Pinpoint the cell where the given text exists, returning its (X, Y) midpoint coordinate. 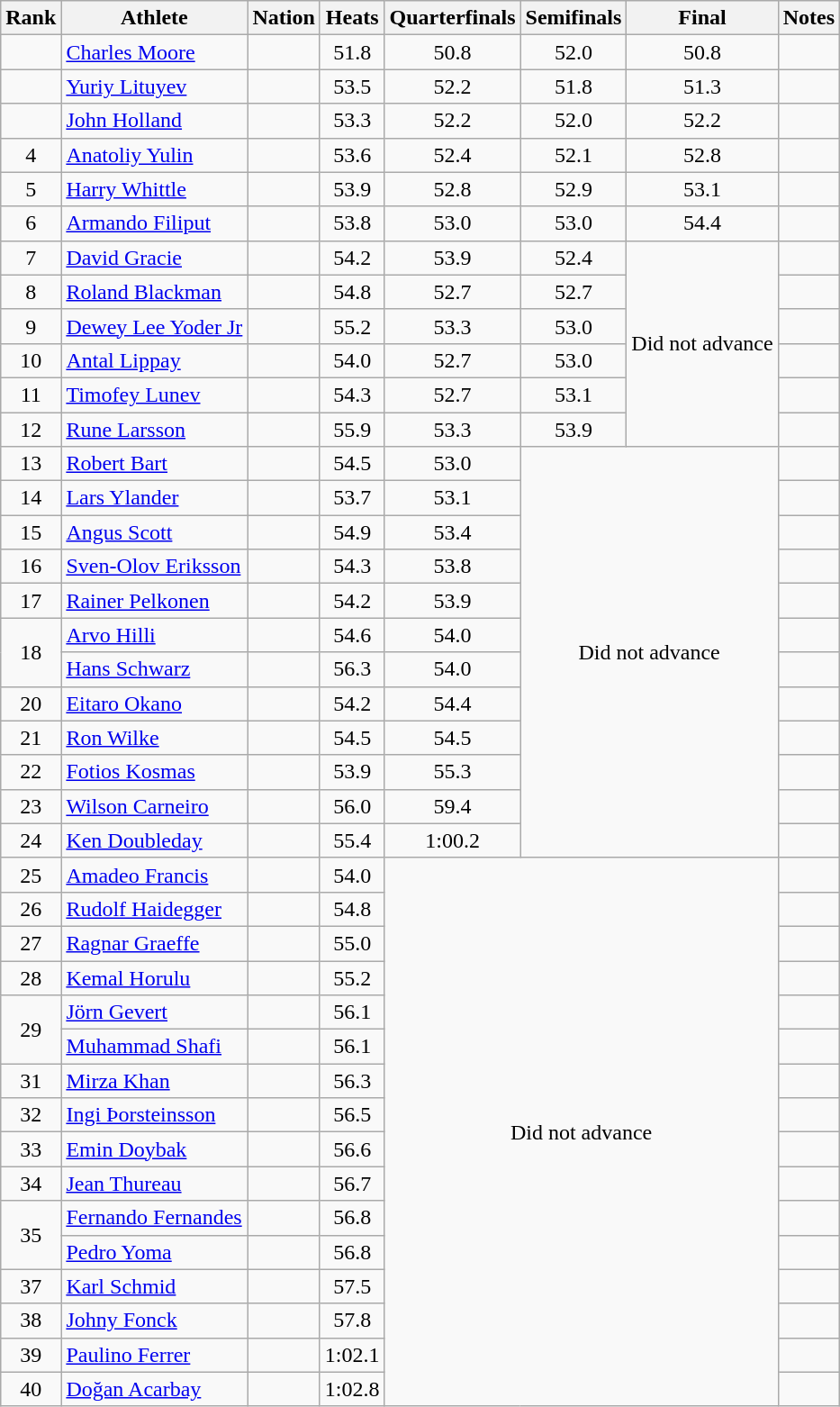
55.3 (452, 772)
Wilson Carneiro (155, 806)
Roland Blackman (155, 292)
53.4 (452, 532)
Nation (284, 18)
56.7 (352, 1184)
13 (31, 464)
28 (31, 977)
1:02.8 (352, 1389)
Fernando Fernandes (155, 1218)
27 (31, 943)
Charles Moore (155, 52)
Jörn Gevert (155, 1012)
1:02.1 (352, 1355)
Athlete (155, 18)
56.6 (352, 1149)
Ken Doubleday (155, 840)
59.4 (452, 806)
39 (31, 1355)
Rudolf Haidegger (155, 909)
14 (31, 498)
5 (31, 189)
29 (31, 1030)
Paulino Ferrer (155, 1355)
Notes (808, 18)
53.5 (352, 86)
51.3 (702, 86)
David Gracie (155, 258)
Robert Bart (155, 464)
32 (31, 1115)
Kemal Horulu (155, 977)
20 (31, 703)
33 (31, 1149)
56.0 (352, 806)
Ingi Þorsteinsson (155, 1115)
Final (702, 18)
Rune Larsson (155, 430)
55.0 (352, 943)
57.8 (352, 1321)
7 (31, 258)
Angus Scott (155, 532)
1:00.2 (452, 840)
9 (31, 326)
53.6 (352, 155)
26 (31, 909)
17 (31, 601)
Amadeo Francis (155, 875)
38 (31, 1321)
Emin Doybak (155, 1149)
31 (31, 1081)
Semifinals (574, 18)
16 (31, 567)
Ragnar Graeffe (155, 943)
Fotios Kosmas (155, 772)
Rainer Pelkonen (155, 601)
Sven-Olov Eriksson (155, 567)
54.9 (352, 532)
Harry Whittle (155, 189)
34 (31, 1184)
10 (31, 360)
Antal Lippay (155, 360)
8 (31, 292)
11 (31, 395)
40 (31, 1389)
Armando Filiput (155, 223)
12 (31, 430)
37 (31, 1286)
24 (31, 840)
Rank (31, 18)
Hans Schwarz (155, 669)
Anatoliy Yulin (155, 155)
Yuriy Lituyev (155, 86)
Ron Wilke (155, 738)
Quarterfinals (452, 18)
Dewey Lee Yoder Jr (155, 326)
56.5 (352, 1115)
Johny Fonck (155, 1321)
Timofey Lunev (155, 395)
52.1 (574, 155)
53.7 (352, 498)
55.4 (352, 840)
6 (31, 223)
22 (31, 772)
4 (31, 155)
21 (31, 738)
Lars Ylander (155, 498)
Jean Thureau (155, 1184)
15 (31, 532)
Arvo Hilli (155, 635)
54.6 (352, 635)
57.5 (352, 1286)
35 (31, 1235)
55.9 (352, 430)
Mirza Khan (155, 1081)
Karl Schmid (155, 1286)
John Holland (155, 121)
23 (31, 806)
Pedro Yoma (155, 1252)
Eitaro Okano (155, 703)
Heats (352, 18)
18 (31, 652)
25 (31, 875)
Doğan Acarbay (155, 1389)
Muhammad Shafi (155, 1047)
52.9 (574, 189)
